Return [X, Y] of the center of cell containing provided text 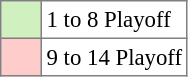
9 to 14 Playoff [114, 57]
1 to 8 Playoff [114, 20]
